Identify which cell holds the provided text, then report its (x, y) central coordinate. 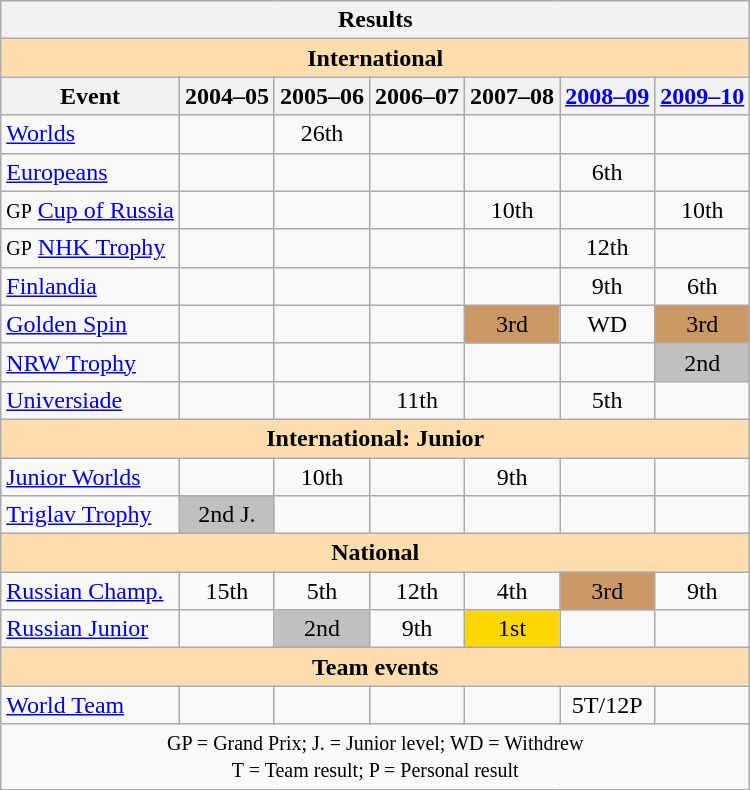
Triglav Trophy (90, 515)
Team events (376, 667)
11th (418, 400)
2007–08 (512, 96)
International: Junior (376, 438)
International (376, 58)
2005–06 (322, 96)
GP Cup of Russia (90, 210)
2009–10 (702, 96)
1st (512, 629)
Universiade (90, 400)
2006–07 (418, 96)
GP NHK Trophy (90, 248)
NRW Trophy (90, 362)
Event (90, 96)
Russian Junior (90, 629)
2nd J. (226, 515)
National (376, 553)
Golden Spin (90, 324)
Finlandia (90, 286)
Junior Worlds (90, 477)
5T/12P (608, 705)
World Team (90, 705)
WD (608, 324)
2004–05 (226, 96)
Europeans (90, 172)
15th (226, 591)
Russian Champ. (90, 591)
4th (512, 591)
26th (322, 134)
Worlds (90, 134)
GP = Grand Prix; J. = Junior level; WD = Withdrew T = Team result; P = Personal result (376, 756)
2008–09 (608, 96)
Results (376, 20)
